Find where the given text appears and provide that cell's center as (X, Y) coordinate. 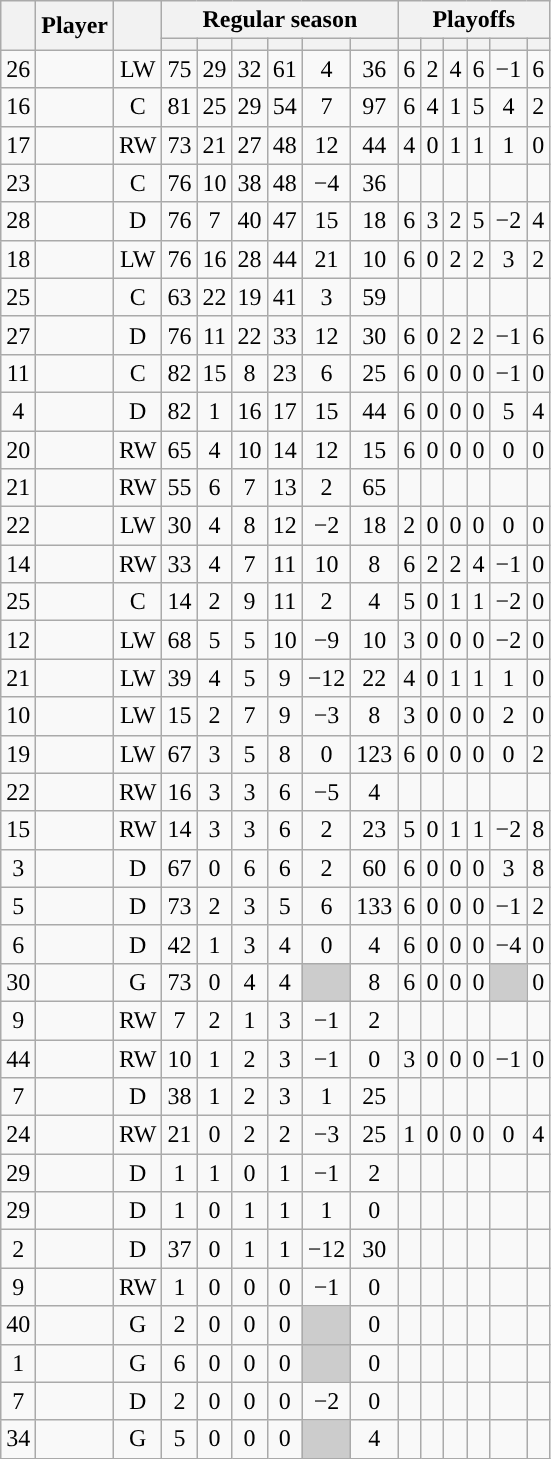
133 (374, 906)
39 (180, 678)
42 (180, 944)
60 (374, 868)
37 (180, 1249)
26 (18, 69)
Playoffs (474, 20)
61 (284, 69)
13 (284, 488)
68 (180, 640)
63 (180, 297)
24 (18, 1135)
55 (180, 488)
34 (18, 1439)
97 (374, 107)
59 (374, 297)
41 (284, 297)
Regular season (280, 20)
−5 (326, 792)
81 (180, 107)
75 (180, 69)
Player (75, 26)
54 (284, 107)
32 (250, 69)
123 (374, 754)
−9 (326, 640)
47 (284, 221)
20 (18, 449)
